Search for the cell housing the specified text and yield its (x, y) center coordinate. 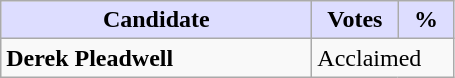
Candidate (156, 20)
Derek Pleadwell (156, 58)
Acclaimed (383, 58)
% (426, 20)
Votes (355, 20)
